Find where the given text appears and provide that cell's center as (x, y) coordinate. 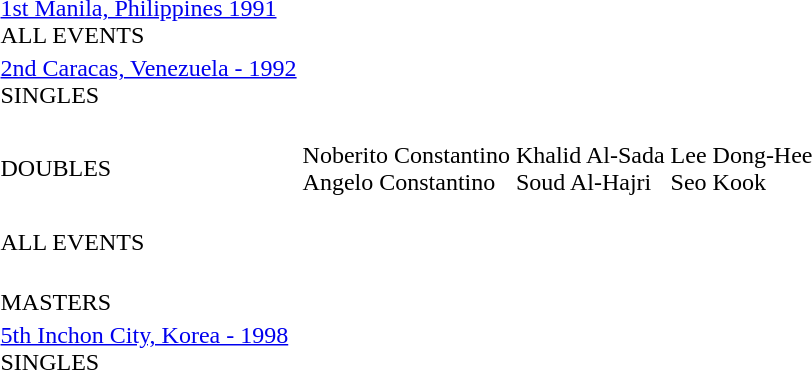
Khalid Al-SadaSoud Al-Hajri (590, 155)
Noberito ConstantinoAngelo Constantino (406, 155)
